Scan for the cell matching the given text and deliver its (x, y) coordinate at center. 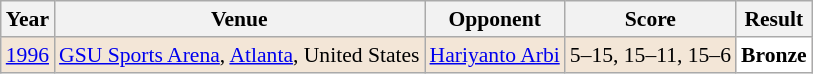
Year (28, 19)
Hariyanto Arbi (495, 55)
Venue (239, 19)
5–15, 15–11, 15–6 (650, 55)
Result (774, 19)
GSU Sports Arena, Atlanta, United States (239, 55)
Opponent (495, 19)
1996 (28, 55)
Bronze (774, 55)
Score (650, 19)
